From the cell containing the given text, extract its center point as [x, y] coordinate. 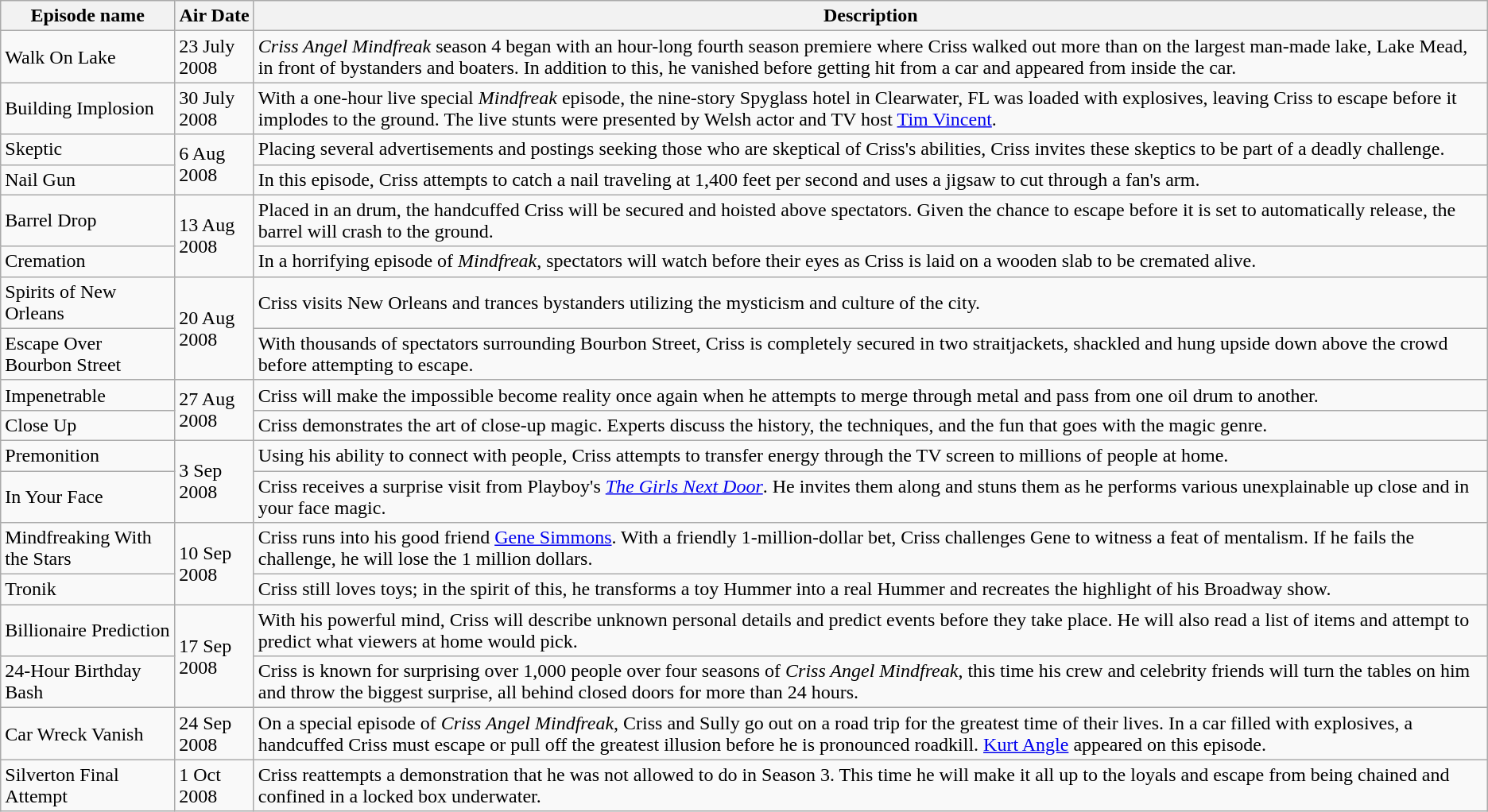
Silverton Final Attempt [87, 785]
Barrel Drop [87, 221]
23 July 2008 [215, 57]
Criss visits New Orleans and trances bystanders utilizing the mysticism and culture of the city. [870, 302]
20 Aug 2008 [215, 328]
Impenetrable [87, 395]
Walk On Lake [87, 57]
Tronik [87, 590]
Building Implosion [87, 108]
Criss demonstrates the art of close-up magic. Experts discuss the history, the techniques, and the fun that goes with the magic genre. [870, 425]
24-Hour Birthday Bash [87, 682]
Escape Over Bourbon Street [87, 354]
27 Aug 2008 [215, 410]
13 Aug 2008 [215, 235]
30 July 2008 [215, 108]
Criss will make the impossible become reality once again when he attempts to merge through metal and pass from one oil drum to another. [870, 395]
Using his ability to connect with people, Criss attempts to transfer energy through the TV screen to millions of people at home. [870, 455]
Spirits of New Orleans [87, 302]
Car Wreck Vanish [87, 734]
6 Aug 2008 [215, 164]
Air Date [215, 16]
Billionaire Prediction [87, 631]
Criss still loves toys; in the spirit of this, he transforms a toy Hummer into a real Hummer and recreates the highlight of his Broadway show. [870, 590]
Description [870, 16]
10 Sep 2008 [215, 564]
Premonition [87, 455]
Cremation [87, 261]
3 Sep 2008 [215, 481]
Mindfreaking With the Stars [87, 548]
In a horrifying episode of Mindfreak, spectators will watch before their eyes as Criss is laid on a wooden slab to be cremated alive. [870, 261]
Episode name [87, 16]
17 Sep 2008 [215, 656]
Skeptic [87, 149]
Close Up [87, 425]
24 Sep 2008 [215, 734]
In this episode, Criss attempts to catch a nail traveling at 1,400 feet per second and uses a jigsaw to cut through a fan's arm. [870, 180]
In Your Face [87, 496]
1 Oct 2008 [215, 785]
Nail Gun [87, 180]
